Capture the cell that displays the provided text and extract its (X, Y) central coordinate. 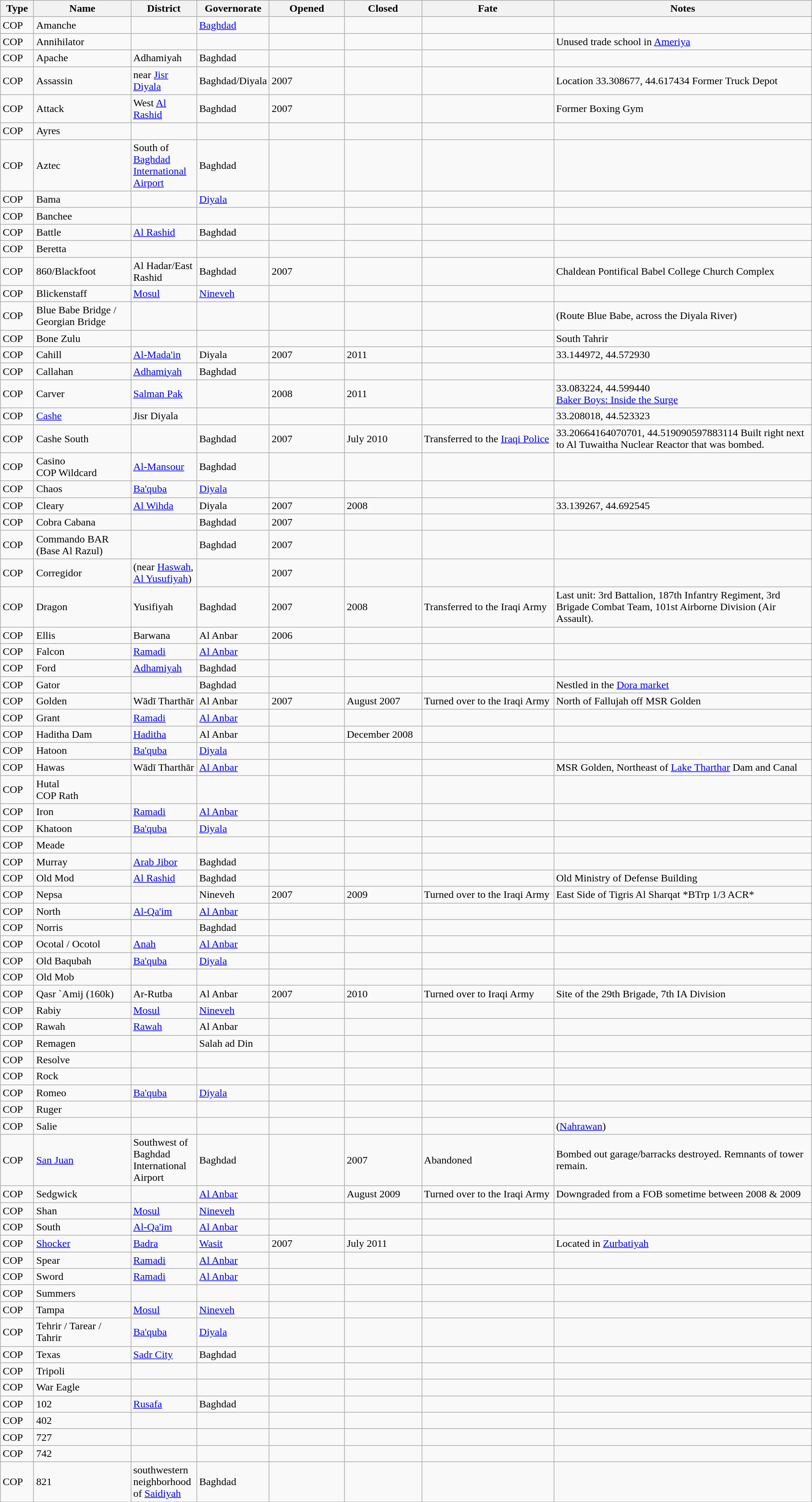
Governorate (233, 9)
742 (82, 1453)
North of Fallujah off MSR Golden (683, 701)
Ocotal / Ocotol (82, 944)
Rabiy (82, 1010)
Resolve (82, 1060)
Bama (82, 199)
Type (17, 9)
Sadr City (164, 1354)
Badra (164, 1244)
southwestern neighborhood of Saidiyah (164, 1482)
Turned over to Iraqi Army (488, 994)
Attack (82, 108)
Falcon (82, 652)
2009 (383, 894)
Romeo (82, 1093)
East Side of Tigris Al Sharqat *BTrp 1/3 ACR* (683, 894)
Transferred to the Iraqi Police (488, 438)
Beretta (82, 249)
Old Ministry of Defense Building (683, 878)
Haditha (164, 734)
Cahill (82, 355)
MSR Golden, Northeast of Lake Tharthar Dam and Canal (683, 767)
(Route Blue Babe, across the Diyala River) (683, 316)
Name (82, 9)
CasinoCOP Wildcard (82, 467)
Aztec (82, 165)
Cashe South (82, 438)
Location 33.308677, 44.617434 Former Truck Depot (683, 81)
Hatoon (82, 751)
Ayres (82, 131)
Anah (164, 944)
Gator (82, 685)
Site of the 29th Brigade, 7th IA Division (683, 994)
Bombed out garage/barracks destroyed. Remnants of tower remain. (683, 1160)
Assassin (82, 81)
Amanche (82, 25)
Cobra Cabana (82, 522)
727 (82, 1437)
near Jisr Diyala (164, 81)
33.208018, 44.523323 (683, 416)
Haditha Dam (82, 734)
Old Baqubah (82, 961)
Battle (82, 232)
Rock (82, 1076)
August 2007 (383, 701)
Transferred to the Iraqi Army (488, 607)
South (82, 1227)
Bone Zulu (82, 339)
2006 (307, 635)
Al Wihda (164, 506)
Ruger (82, 1109)
Blickenstaff (82, 294)
Spear (82, 1260)
Callahan (82, 371)
102 (82, 1404)
Carver (82, 394)
33.139267, 44.692545 (683, 506)
Hawas (82, 767)
South of Baghdad International Airport (164, 165)
Tripoli (82, 1371)
Baghdad/Diyala (233, 81)
Cleary (82, 506)
Unused trade school in Ameriya (683, 42)
(near Haswah, Al Yusufiyah) (164, 573)
Arab Jibor (164, 861)
Yusifiyah (164, 607)
Abandoned (488, 1160)
33.144972, 44.572930 (683, 355)
West Al Rashid (164, 108)
(Nahrawan) (683, 1126)
Meade (82, 845)
HutalCOP Rath (82, 790)
Downgraded from a FOB sometime between 2008 & 2009 (683, 1194)
Jisr Diyala (164, 416)
South Tahrir (683, 339)
District (164, 9)
Ford (82, 668)
Last unit: 3rd Battalion, 187th Infantry Regiment, 3rd Brigade Combat Team, 101st Airborne Division (Air Assault). (683, 607)
Wasit (233, 1244)
Salah ad Din (233, 1043)
Shan (82, 1210)
Al-Mansour (164, 467)
Khatoon (82, 828)
Former Boxing Gym (683, 108)
Opened (307, 9)
North (82, 911)
August 2009 (383, 1194)
Texas (82, 1354)
Blue Babe Bridge / Georgian Bridge (82, 316)
Nepsa (82, 894)
Old Mob (82, 977)
Banchee (82, 216)
Barwana (164, 635)
Ar-Rutba (164, 994)
Southwest of Baghdad International Airport (164, 1160)
Dragon (82, 607)
Rusafa (164, 1404)
33.083224, 44.599440Baker Boys: Inside the Surge (683, 394)
Chaldean Pontifical Babel College Church Complex (683, 271)
Remagen (82, 1043)
821 (82, 1482)
Salman Pak (164, 394)
Al Hadar/East Rashid (164, 271)
December 2008 (383, 734)
Salie (82, 1126)
Located in Zurbatiyah (683, 1244)
Chaos (82, 489)
Corregidor (82, 573)
July 2011 (383, 1244)
Annihilator (82, 42)
War Eagle (82, 1387)
Qasr `Amij (160k) (82, 994)
Closed (383, 9)
860/Blackfoot (82, 271)
Iron (82, 812)
Nestled in the Dora market (683, 685)
Tampa (82, 1310)
July 2010 (383, 438)
Norris (82, 928)
Cashe (82, 416)
Sedgwick (82, 1194)
Al-Mada'in (164, 355)
Fate (488, 9)
2010 (383, 994)
Commando BAR (Base Al Razul) (82, 544)
San Juan (82, 1160)
Old Mod (82, 878)
Golden (82, 701)
Ellis (82, 635)
402 (82, 1420)
Grant (82, 718)
Shocker (82, 1244)
Summers (82, 1293)
Tehrir / Tarear / Tahrir (82, 1332)
Sword (82, 1277)
Murray (82, 861)
Notes (683, 9)
Apache (82, 58)
33.20664164070701, 44.519090597883114 Built right next to Al Tuwaitha Nuclear Reactor that was bombed. (683, 438)
